For the text-containing cell, return its midpoint in (X, Y) coordinate format. 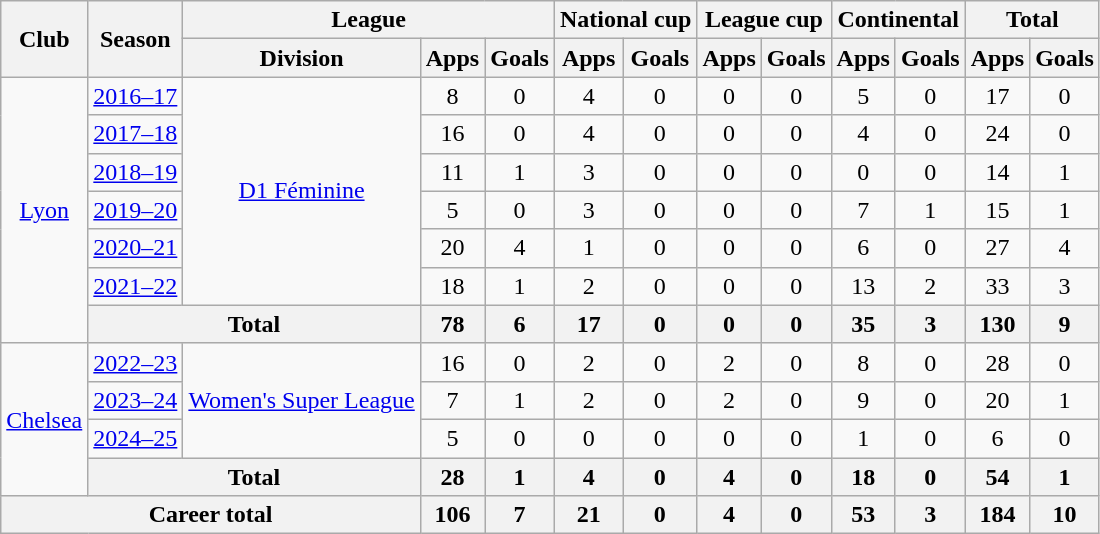
Women's Super League (302, 400)
33 (997, 286)
Club (44, 39)
106 (452, 515)
Lyon (44, 210)
Chelsea (44, 419)
Career total (211, 515)
D1 Féminine (302, 191)
2016–17 (136, 96)
184 (997, 515)
35 (863, 324)
27 (997, 248)
2017–18 (136, 134)
10 (1065, 515)
13 (863, 286)
Division (302, 58)
53 (863, 515)
2024–25 (136, 438)
2023–24 (136, 400)
78 (452, 324)
15 (997, 210)
11 (452, 172)
2021–22 (136, 286)
54 (997, 477)
14 (997, 172)
Season (136, 39)
21 (588, 515)
2022–23 (136, 362)
2018–19 (136, 172)
Continental (898, 20)
National cup (625, 20)
24 (997, 134)
League (369, 20)
2020–21 (136, 248)
130 (997, 324)
2019–20 (136, 210)
League cup (764, 20)
